Find where the given text appears and provide that cell's center as [x, y] coordinate. 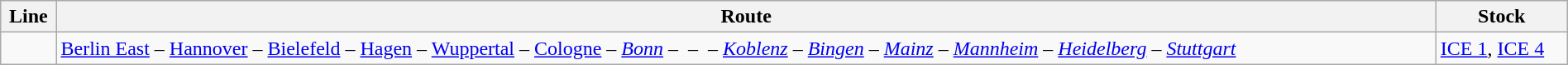
Route [746, 17]
Stock [1502, 17]
ICE 1, ICE 4 [1502, 48]
Berlin East – Hannover – Bielefeld – Hagen – Wuppertal – Cologne – Bonn – – – Koblenz – Bingen – Mainz – Mannheim – Heidelberg – Stuttgart [746, 48]
Line [28, 17]
